Find where the given text appears and provide that cell's center as [x, y] coordinate. 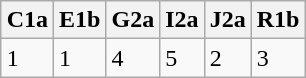
G2a [133, 20]
2 [228, 58]
R1b [278, 20]
4 [133, 58]
E1b [80, 20]
3 [278, 58]
5 [182, 58]
I2a [182, 20]
C1a [27, 20]
J2a [228, 20]
